Detect which cell encompasses the target text, then output its [x, y] center coordinate. 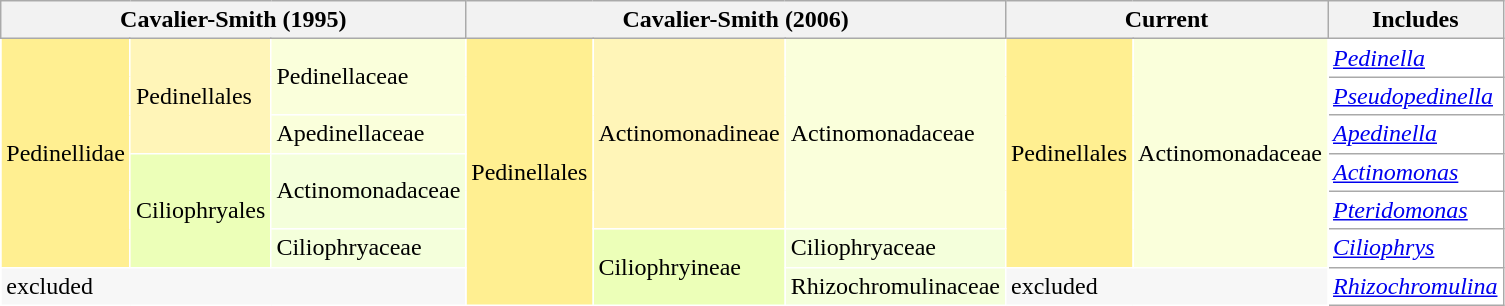
Pteridomonas [1416, 210]
Actinomonas [1416, 172]
Rhizochromulinaceae [895, 286]
Rhizochromulina [1416, 286]
Cavalier-Smith (1995) [234, 20]
Apedinella [1416, 134]
Ciliophrys [1416, 248]
Includes [1416, 20]
Cavalier-Smith (2006) [736, 20]
Apedinellaceae [368, 134]
Current [1166, 20]
Pseudopedinella [1416, 96]
Actinomonadineae [689, 134]
Ciliophryineae [689, 267]
Pedinellaceae [368, 77]
Ciliophryales [200, 210]
Pedinella [1416, 58]
Pedinellidae [66, 153]
